From the cell containing the given text, extract its center point as (x, y) coordinate. 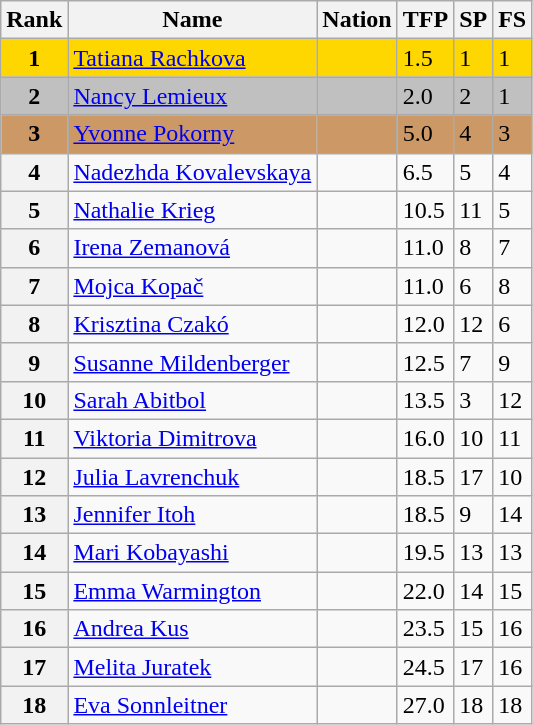
Viktoria Dimitrova (192, 438)
Nancy Lemieux (192, 96)
Nadezhda Kovalevskaya (192, 172)
24.5 (425, 667)
Krisztina Czakó (192, 324)
6.5 (425, 172)
Emma Warmington (192, 591)
22.0 (425, 591)
13.5 (425, 400)
FS (512, 20)
TFP (425, 20)
Nathalie Krieg (192, 210)
Julia Lavrenchuk (192, 477)
Melita Juratek (192, 667)
Rank (34, 20)
Andrea Kus (192, 629)
Name (192, 20)
Susanne Mildenberger (192, 362)
1.5 (425, 58)
SP (474, 20)
16.0 (425, 438)
27.0 (425, 705)
Mari Kobayashi (192, 553)
Irena Zemanová (192, 248)
10.5 (425, 210)
Eva Sonnleitner (192, 705)
Sarah Abitbol (192, 400)
Yvonne Pokorny (192, 134)
12.0 (425, 324)
Nation (357, 20)
2.0 (425, 96)
12.5 (425, 362)
Jennifer Itoh (192, 515)
19.5 (425, 553)
5.0 (425, 134)
Mojca Kopač (192, 286)
23.5 (425, 629)
Tatiana Rachkova (192, 58)
